Identify which cell holds the provided text, then report its [x, y] central coordinate. 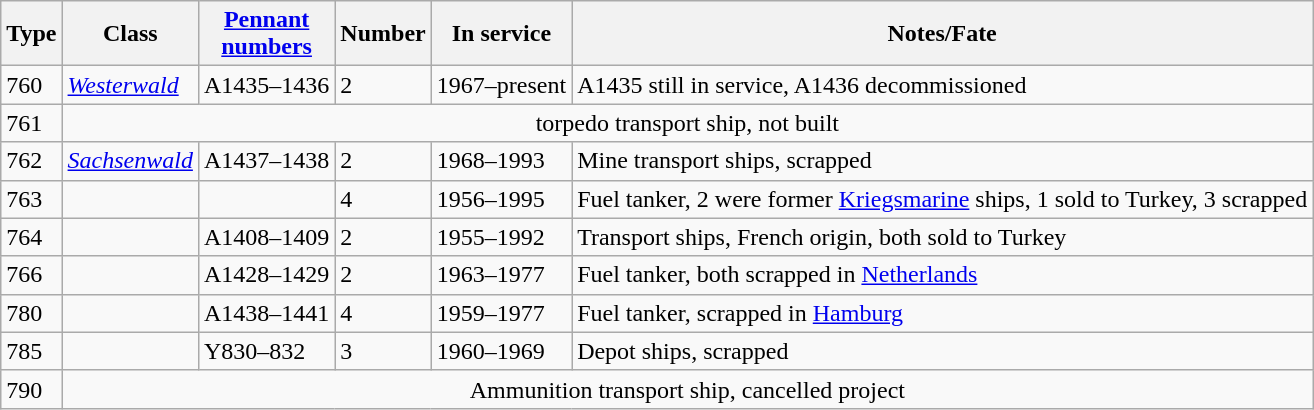
Mine transport ships, scrapped [942, 161]
Fuel tanker, both scrapped in Netherlands [942, 275]
1967–present [501, 85]
780 [32, 313]
Ammunition transport ship, cancelled project [688, 389]
766 [32, 275]
torpedo transport ship, not built [688, 123]
A1435 still in service, A1436 decommissioned [942, 85]
1968–1993 [501, 161]
762 [32, 161]
785 [32, 351]
1956–1995 [501, 199]
Type [32, 34]
3 [383, 351]
Depot ships, scrapped [942, 351]
Class [130, 34]
760 [32, 85]
1963–1977 [501, 275]
A1428–1429 [266, 275]
Y830–832 [266, 351]
790 [32, 389]
1955–1992 [501, 237]
Fuel tanker, scrapped in Hamburg [942, 313]
A1438–1441 [266, 313]
Fuel tanker, 2 were former Kriegsmarine ships, 1 sold to Turkey, 3 scrapped [942, 199]
763 [32, 199]
764 [32, 237]
Pennantnumbers [266, 34]
A1437–1438 [266, 161]
A1435–1436 [266, 85]
1959–1977 [501, 313]
Notes/Fate [942, 34]
1960–1969 [501, 351]
Number [383, 34]
Transport ships, French origin, both sold to Turkey [942, 237]
A1408–1409 [266, 237]
761 [32, 123]
Westerwald [130, 85]
In service [501, 34]
Sachsenwald [130, 161]
